Find where the given text appears and provide that cell's center as [x, y] coordinate. 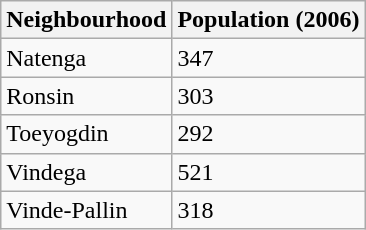
Natenga [86, 58]
Toeyogdin [86, 134]
303 [268, 96]
347 [268, 58]
Population (2006) [268, 20]
318 [268, 210]
Ronsin [86, 96]
521 [268, 172]
292 [268, 134]
Vindega [86, 172]
Neighbourhood [86, 20]
Vinde-Pallin [86, 210]
